Scan for the cell matching the given text and deliver its [X, Y] coordinate at center. 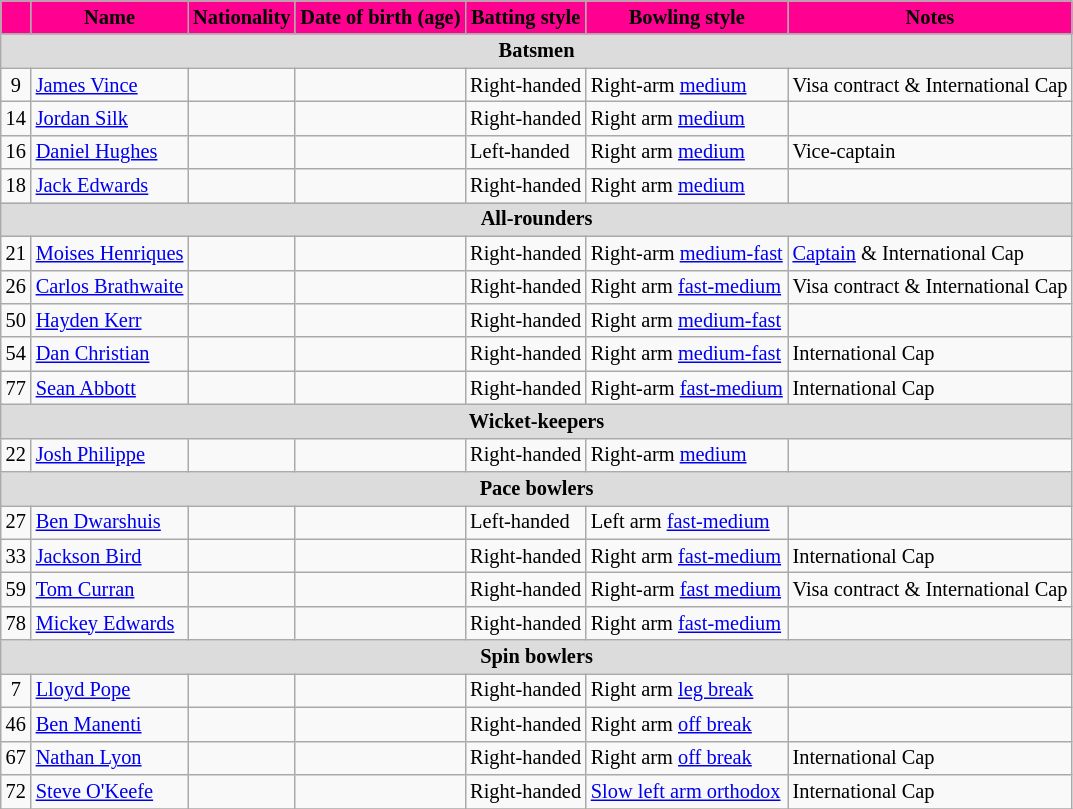
Ben Manenti [110, 724]
54 [16, 354]
Hayden Kerr [110, 320]
7 [16, 690]
18 [16, 186]
Nathan Lyon [110, 758]
Date of birth (age) [380, 17]
72 [16, 791]
46 [16, 724]
Vice-captain [930, 152]
Pace bowlers [537, 489]
Steve O'Keefe [110, 791]
James Vince [110, 85]
Jordan Silk [110, 118]
59 [16, 589]
Jackson Bird [110, 556]
Name [110, 17]
67 [16, 758]
Batsmen [537, 51]
21 [16, 253]
78 [16, 623]
Right-arm fast medium [687, 589]
Captain & International Cap [930, 253]
Right-arm fast-medium [687, 388]
50 [16, 320]
Sean Abbott [110, 388]
77 [16, 388]
33 [16, 556]
14 [16, 118]
Left arm fast-medium [687, 522]
Slow left arm orthodox [687, 791]
Bowling style [687, 17]
Right-arm medium-fast [687, 253]
22 [16, 455]
Lloyd Pope [110, 690]
Josh Philippe [110, 455]
26 [16, 287]
Batting style [526, 17]
Right arm leg break [687, 690]
9 [16, 85]
Spin bowlers [537, 657]
Daniel Hughes [110, 152]
Carlos Brathwaite [110, 287]
Nationality [242, 17]
Ben Dwarshuis [110, 522]
16 [16, 152]
Dan Christian [110, 354]
Tom Curran [110, 589]
Jack Edwards [110, 186]
Notes [930, 17]
Mickey Edwards [110, 623]
Moises Henriques [110, 253]
Wicket-keepers [537, 421]
27 [16, 522]
All-rounders [537, 219]
